Return the (x, y) coordinate for the center point of the cell that contains the specified text.  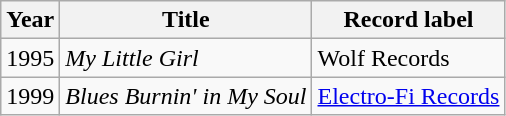
Blues Burnin' in My Soul (186, 96)
Year (30, 20)
1995 (30, 58)
Title (186, 20)
My Little Girl (186, 58)
Electro-Fi Records (408, 96)
Record label (408, 20)
1999 (30, 96)
Wolf Records (408, 58)
